Determine the [x, y] coordinate at the center of the cell enclosing the given text.  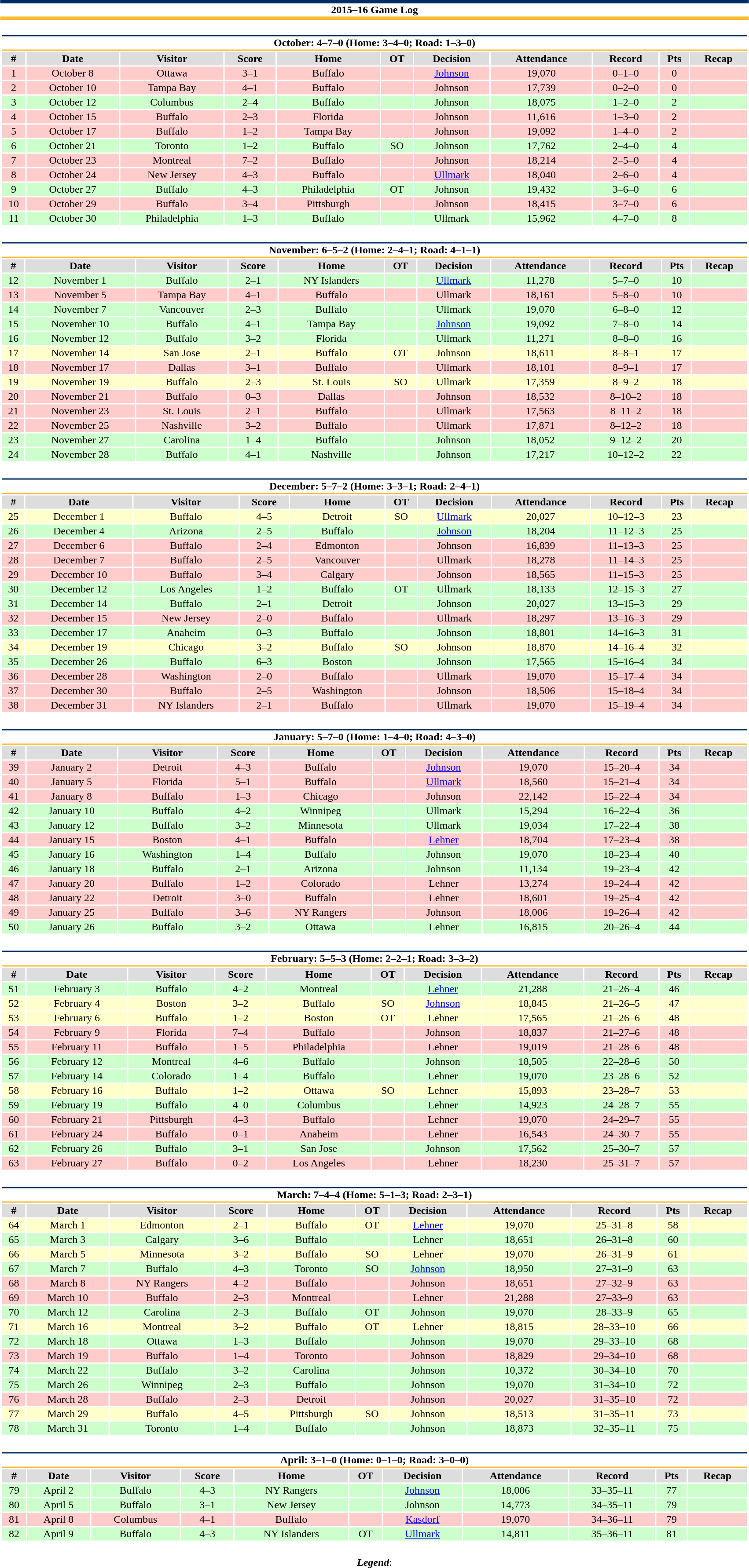
31–35–11 [614, 1414]
17,217 [540, 454]
November 27 [80, 440]
0–1–0 [626, 73]
62 [14, 1148]
18,532 [540, 396]
March 29 [68, 1414]
18,815 [519, 1327]
December 4 [79, 531]
1 [14, 73]
17–23–4 [622, 840]
19–24–4 [622, 884]
10–12–3 [626, 517]
76 [14, 1399]
18,204 [541, 531]
18,845 [532, 1003]
January 26 [72, 927]
19–23–4 [622, 869]
34–35–11 [613, 1505]
26–31–8 [614, 1240]
1–2–0 [626, 102]
11–14–3 [626, 560]
December 14 [79, 604]
February 9 [77, 1032]
18,278 [541, 560]
April 2 [59, 1491]
19,019 [532, 1047]
15–19–4 [626, 705]
October 15 [73, 117]
15–21–4 [622, 782]
March 1 [68, 1225]
49 [14, 913]
29–34–10 [614, 1356]
18,829 [519, 1356]
October 23 [73, 161]
21–26–4 [621, 989]
27–33–9 [614, 1298]
17,739 [541, 88]
8–8–1 [626, 353]
December 17 [79, 633]
16,839 [541, 546]
February 14 [77, 1076]
24 [13, 454]
11 [14, 219]
17–22–4 [622, 826]
17,762 [541, 146]
January 10 [72, 811]
18–23–4 [622, 855]
November 17 [80, 367]
December 6 [79, 546]
8–9–1 [626, 367]
21–28–6 [621, 1047]
October 29 [73, 204]
59 [14, 1105]
39 [14, 768]
17,563 [540, 411]
24–30–7 [621, 1134]
October: 4–7–0 (Home: 3–4–0; Road: 1–3–0) [374, 43]
32–35–11 [614, 1428]
18,040 [541, 175]
December 12 [79, 589]
9 [14, 190]
February 3 [77, 989]
21–26–6 [621, 1018]
November 25 [80, 425]
December 28 [79, 676]
November 19 [80, 382]
15,294 [533, 811]
15–20–4 [622, 768]
January 18 [72, 869]
December 30 [79, 691]
18,601 [533, 898]
28 [13, 560]
13,274 [533, 884]
6–8–0 [626, 309]
March 8 [68, 1283]
October 27 [73, 190]
April 8 [59, 1520]
January 22 [72, 898]
1–5 [240, 1047]
March 5 [68, 1254]
February 24 [77, 1134]
4–7–0 [626, 219]
October 21 [73, 146]
January 15 [72, 840]
34–36–11 [613, 1520]
19 [13, 382]
1–3–0 [626, 117]
4–0 [240, 1105]
January 2 [72, 768]
January 20 [72, 884]
January: 5–7–0 (Home: 1–4–0; Road: 4–3–0) [374, 737]
November 1 [80, 280]
December 15 [79, 618]
January 25 [72, 913]
22,142 [533, 797]
January 5 [72, 782]
18,161 [540, 295]
18,611 [540, 353]
Kasdorf [422, 1520]
March 3 [68, 1240]
64 [14, 1225]
10,372 [519, 1370]
March 16 [68, 1327]
14,811 [516, 1534]
16,815 [533, 927]
0–2 [240, 1163]
14–16–3 [626, 633]
9–12–2 [626, 440]
67 [14, 1269]
October 24 [73, 175]
March: 7–4–4 (Home: 5–1–3; Road: 2–3–1) [374, 1195]
33 [13, 633]
26 [13, 531]
41 [14, 797]
13–16–3 [626, 618]
February 26 [77, 1148]
11,271 [540, 338]
15–22–4 [622, 797]
2–4–0 [626, 146]
18,415 [541, 204]
18,870 [541, 647]
1–4–0 [626, 132]
3–7–0 [626, 204]
April: 3–1–0 (Home: 0–1–0; Road: 3–0–0) [374, 1460]
13 [13, 295]
October 8 [73, 73]
14–16–4 [626, 647]
3–6–0 [626, 190]
December 7 [79, 560]
71 [14, 1327]
69 [14, 1298]
18,297 [541, 618]
January 8 [72, 797]
18,565 [541, 575]
51 [14, 989]
11–12–3 [626, 531]
3–0 [243, 898]
31–35–10 [614, 1399]
March 28 [68, 1399]
November: 6–5–2 (Home: 2–4–1; Road: 4–1–1) [374, 250]
16–22–4 [622, 811]
February 11 [77, 1047]
26–31–9 [614, 1254]
0–2–0 [626, 88]
December 1 [79, 517]
February 16 [77, 1090]
15 [13, 324]
2–5–0 [626, 161]
March 22 [68, 1370]
24–29–7 [621, 1119]
11,616 [541, 117]
11–13–3 [626, 546]
December 31 [79, 705]
19–25–4 [622, 898]
11–15–3 [626, 575]
4–6 [240, 1061]
14,773 [516, 1505]
February 21 [77, 1119]
January 12 [72, 826]
March 7 [68, 1269]
19,034 [533, 826]
February 4 [77, 1003]
18,560 [533, 782]
March 26 [68, 1385]
18,873 [519, 1428]
18,133 [541, 589]
27–32–9 [614, 1283]
December 19 [79, 647]
January 16 [72, 855]
November 23 [80, 411]
November 12 [80, 338]
23–28–6 [621, 1076]
15,893 [532, 1090]
18,950 [519, 1269]
17,871 [540, 425]
November 14 [80, 353]
10–12–2 [626, 454]
7 [14, 161]
18,101 [540, 367]
35–36–11 [613, 1534]
45 [14, 855]
16,543 [532, 1134]
April 9 [59, 1534]
November 5 [80, 295]
5–8–0 [626, 295]
11,134 [533, 869]
35 [13, 662]
7–8–0 [626, 324]
12–15–3 [626, 589]
78 [14, 1428]
25–30–7 [621, 1148]
November 7 [80, 309]
8–8–0 [626, 338]
March 18 [68, 1341]
15–18–4 [626, 691]
7–4 [240, 1032]
18,801 [541, 633]
March 31 [68, 1428]
54 [14, 1032]
5–1 [243, 782]
14,923 [532, 1105]
October 12 [73, 102]
33–35–11 [613, 1491]
8–10–2 [626, 396]
March 10 [68, 1298]
3 [14, 102]
21 [13, 411]
5 [14, 132]
6–3 [264, 662]
30–34–10 [614, 1370]
21–27–6 [621, 1032]
21–26–5 [621, 1003]
18,052 [540, 440]
27–31–9 [614, 1269]
43 [14, 826]
30 [13, 589]
25–31–7 [621, 1163]
28–33–10 [614, 1327]
56 [14, 1061]
29–33–10 [614, 1341]
18,506 [541, 691]
13–15–3 [626, 604]
17,562 [532, 1148]
8–9–2 [626, 382]
74 [14, 1370]
November 28 [80, 454]
82 [14, 1534]
18,214 [541, 161]
November 21 [80, 396]
October 17 [73, 132]
7–2 [250, 161]
February: 5–5–3 (Home: 2–2–1; Road: 3–3–2) [374, 959]
18,704 [533, 840]
April 5 [59, 1505]
2–6–0 [626, 175]
18,837 [532, 1032]
February 12 [77, 1061]
18,513 [519, 1414]
18,505 [532, 1061]
February 27 [77, 1163]
15–16–4 [626, 662]
80 [14, 1505]
19–26–4 [622, 913]
17,359 [540, 382]
October 10 [73, 88]
November 10 [80, 324]
22–28–6 [621, 1061]
March 12 [68, 1312]
20–26–4 [622, 927]
18,230 [532, 1163]
2015–16 Game Log [374, 10]
December: 5–7–2 (Home: 3–3–1; Road: 2–4–1) [374, 486]
23–28–7 [621, 1090]
15,962 [541, 219]
8–11–2 [626, 411]
28–33–9 [614, 1312]
October 30 [73, 219]
25–31–8 [614, 1225]
December 26 [79, 662]
February 6 [77, 1018]
March 19 [68, 1356]
18,075 [541, 102]
December 10 [79, 575]
24–28–7 [621, 1105]
37 [13, 691]
19,432 [541, 190]
15–17–4 [626, 676]
February 19 [77, 1105]
5–7–0 [626, 280]
31–34–10 [614, 1385]
11,278 [540, 280]
0–1 [240, 1134]
8–12–2 [626, 425]
